Determine the (X, Y) coordinate at the center of the cell enclosing the given text.  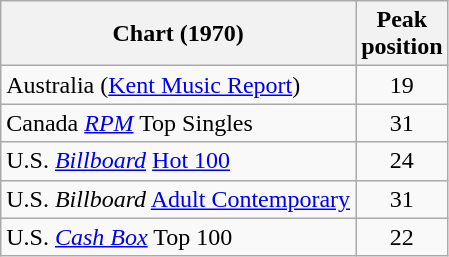
Australia (Kent Music Report) (178, 85)
19 (402, 85)
U.S. Billboard Hot 100 (178, 161)
U.S. Cash Box Top 100 (178, 237)
U.S. Billboard Adult Contemporary (178, 199)
Chart (1970) (178, 34)
22 (402, 237)
Peakposition (402, 34)
24 (402, 161)
Canada RPM Top Singles (178, 123)
